Output the (X, Y) coordinate of the center of the cell containing the given text.  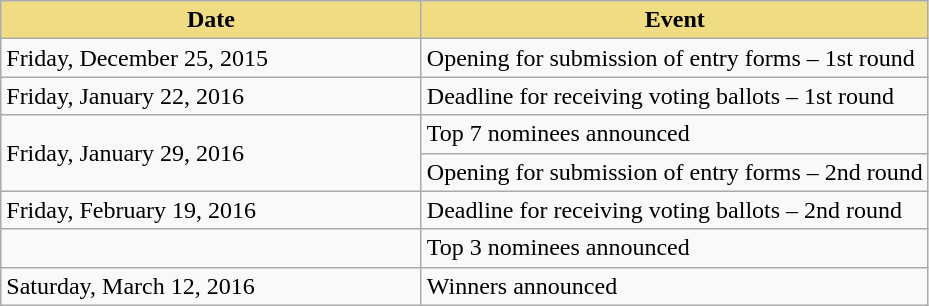
Deadline for receiving voting ballots – 2nd round (674, 210)
Top 7 nominees announced (674, 134)
Opening for submission of entry forms – 1st round (674, 58)
Winners announced (674, 286)
Friday, December 25, 2015 (212, 58)
Friday, February 19, 2016 (212, 210)
Opening for submission of entry forms – 2nd round (674, 172)
Deadline for receiving voting ballots – 1st round (674, 96)
Saturday, March 12, 2016 (212, 286)
Friday, January 22, 2016 (212, 96)
Top 3 nominees announced (674, 248)
Friday, January 29, 2016 (212, 153)
Event (674, 20)
Date (212, 20)
